Identify which cell holds the provided text, then report its (X, Y) central coordinate. 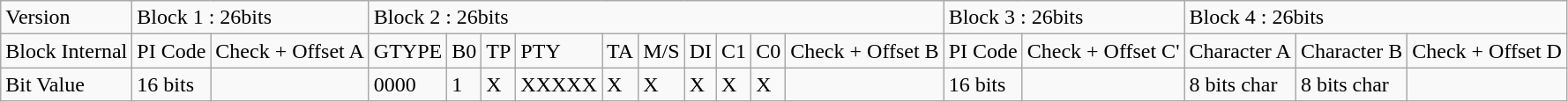
C1 (734, 51)
TP (499, 51)
1 (464, 84)
C0 (769, 51)
DI (700, 51)
Block 1 : 26bits (250, 18)
XXXXX (559, 84)
Bit Value (67, 84)
Character B (1351, 51)
Version (67, 18)
Character A (1240, 51)
Block 2 : 26bits (656, 18)
PTY (559, 51)
GTYPE (407, 51)
B0 (464, 51)
0000 (407, 84)
TA (621, 51)
Check + Offset C' (1103, 51)
Check + Offset B (864, 51)
Check + Offset D (1487, 51)
Block 4 : 26bits (1376, 18)
M/S (661, 51)
Check + Offset A (289, 51)
Block 3 : 26bits (1064, 18)
Block Internal (67, 51)
